Output the [x, y] coordinate of the center of the cell containing the given text.  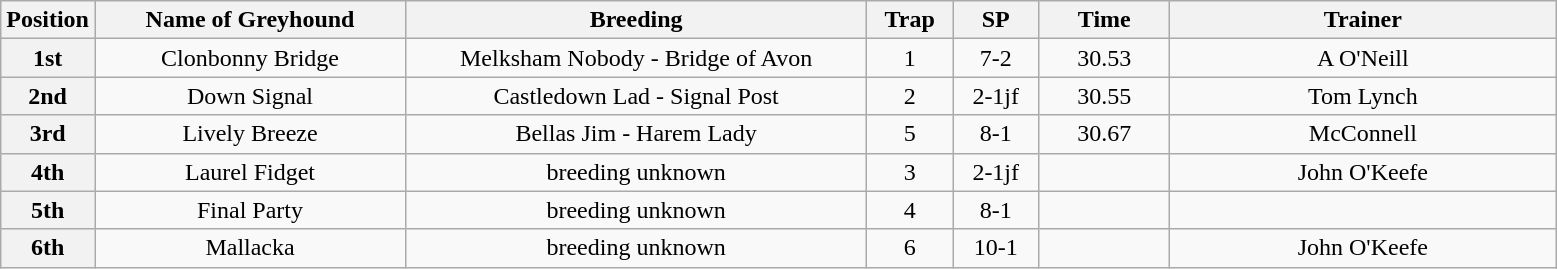
Final Party [250, 210]
Laurel Fidget [250, 172]
Breeding [636, 20]
A O'Neill [1363, 58]
1 [910, 58]
30.55 [1104, 96]
Mallacka [250, 248]
Melksham Nobody - Bridge of Avon [636, 58]
4th [48, 172]
McConnell [1363, 134]
6 [910, 248]
5 [910, 134]
Trap [910, 20]
3rd [48, 134]
5th [48, 210]
Tom Lynch [1363, 96]
2nd [48, 96]
6th [48, 248]
1st [48, 58]
Lively Breeze [250, 134]
Time [1104, 20]
Trainer [1363, 20]
3 [910, 172]
Name of Greyhound [250, 20]
2 [910, 96]
4 [910, 210]
Clonbonny Bridge [250, 58]
Position [48, 20]
7-2 [996, 58]
30.67 [1104, 134]
30.53 [1104, 58]
SP [996, 20]
10-1 [996, 248]
Castledown Lad - Signal Post [636, 96]
Bellas Jim - Harem Lady [636, 134]
Down Signal [250, 96]
